Capture the cell that displays the provided text and extract its (x, y) central coordinate. 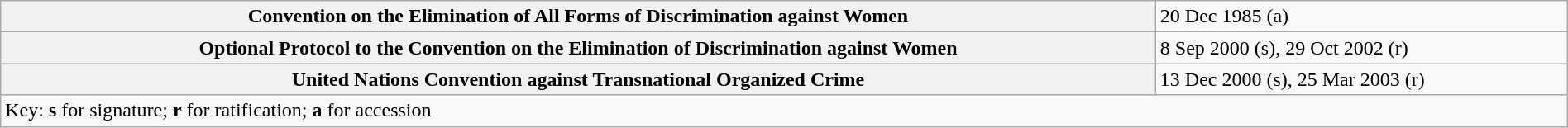
Key: s for signature; r for ratification; a for accession (784, 111)
13 Dec 2000 (s), 25 Mar 2003 (r) (1361, 79)
20 Dec 1985 (a) (1361, 17)
8 Sep 2000 (s), 29 Oct 2002 (r) (1361, 48)
Optional Protocol to the Convention on the Elimination of Discrimination against Women (579, 48)
Convention on the Elimination of All Forms of Discrimination against Women (579, 17)
United Nations Convention against Transnational Organized Crime (579, 79)
